For the text-containing cell, return its midpoint in (X, Y) coordinate format. 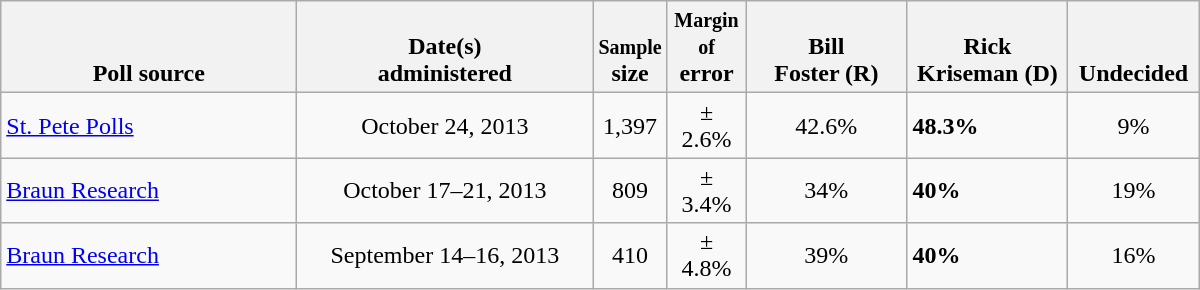
16% (1134, 256)
809 (630, 190)
RickKriseman (D) (988, 47)
410 (630, 256)
Samplesize (630, 47)
39% (826, 256)
October 17–21, 2013 (445, 190)
St. Pete Polls (149, 126)
19% (1134, 190)
Margin oferror (706, 47)
± 4.8% (706, 256)
BillFoster (R) (826, 47)
October 24, 2013 (445, 126)
± 2.6% (706, 126)
± 3.4% (706, 190)
Date(s)administered (445, 47)
Poll source (149, 47)
48.3% (988, 126)
1,397 (630, 126)
9% (1134, 126)
34% (826, 190)
September 14–16, 2013 (445, 256)
42.6% (826, 126)
Undecided (1134, 47)
